Return the [X, Y] coordinate for the center point of the cell that contains the specified text.  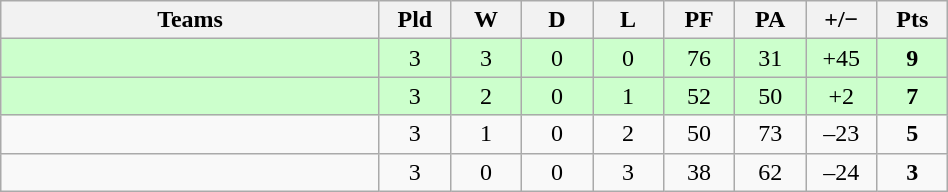
+2 [842, 96]
62 [770, 172]
+45 [842, 58]
9 [912, 58]
52 [700, 96]
–23 [842, 134]
73 [770, 134]
38 [700, 172]
7 [912, 96]
+/− [842, 20]
5 [912, 134]
31 [770, 58]
76 [700, 58]
PA [770, 20]
Teams [190, 20]
–24 [842, 172]
Pts [912, 20]
L [628, 20]
W [486, 20]
D [556, 20]
Pld [414, 20]
PF [700, 20]
